Pinpoint the cell where the given text exists, returning its (x, y) midpoint coordinate. 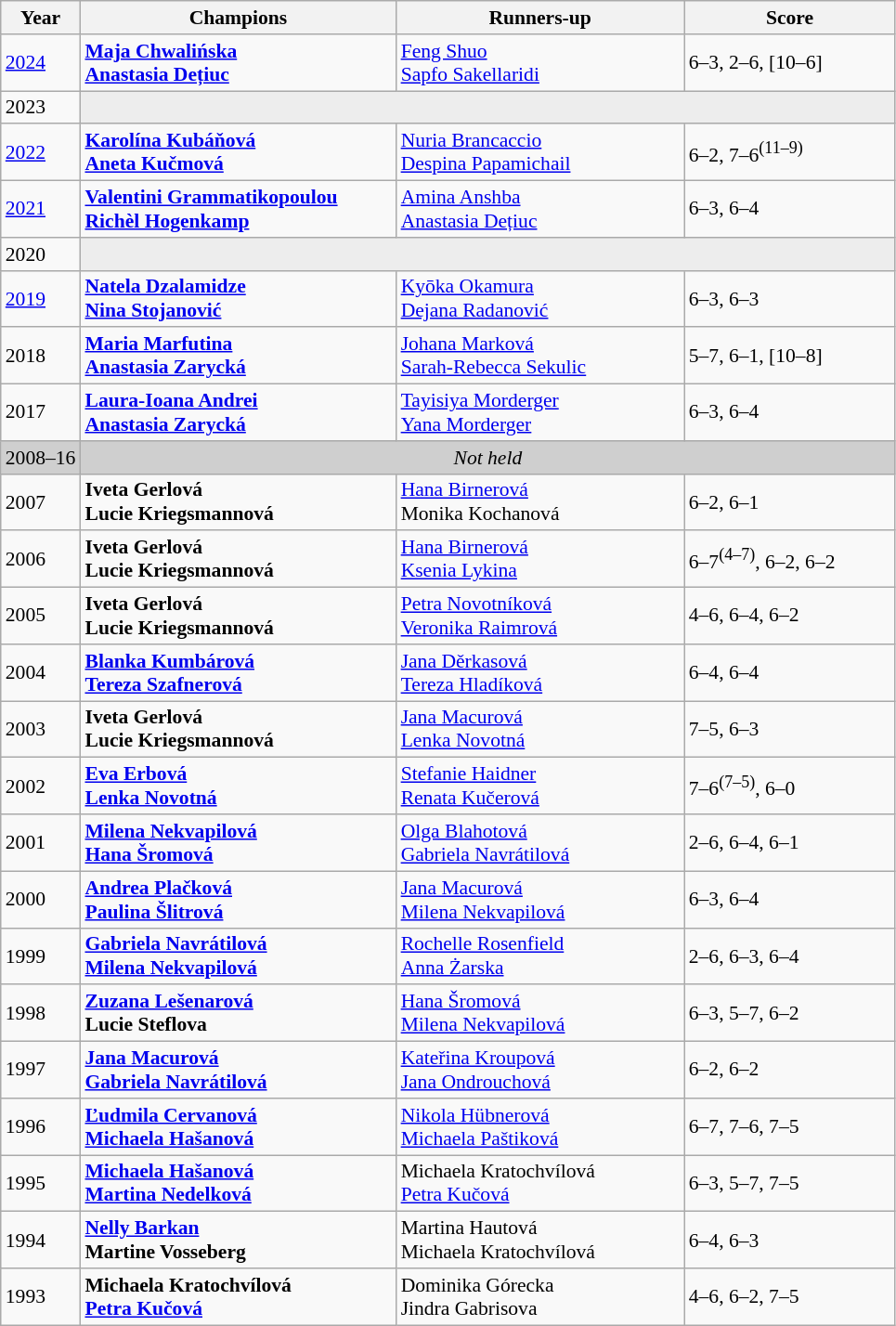
Blanka Kumbárová Tereza Szafnerová (238, 672)
6–2, 6–1 (790, 501)
7–5, 6–3 (790, 730)
Score (790, 18)
Nuria Brancaccio Despina Papamichail (540, 152)
Hana Birnerová Monika Kochanová (540, 501)
Jana Macurová Gabriela Navrátilová (238, 1070)
1997 (41, 1070)
2–6, 6–4, 6–1 (790, 843)
Valentini Grammatikopoulou Richèl Hogenkamp (238, 210)
5–7, 6–1, [10–8] (790, 357)
Milena Nekvapilová Hana Šromová (238, 843)
Johana Marková Sarah-Rebecca Sekulic (540, 357)
Hana Birnerová Ksenia Lykina (540, 559)
Maja Chwalińska Anastasia Dețiuc (238, 63)
2022 (41, 152)
Jana Macurová Lenka Novotná (540, 730)
Natela Dzalamidze Nina Stojanović (238, 299)
Petra Novotníková Veronika Raimrová (540, 617)
2007 (41, 501)
2024 (41, 63)
6–3, 2–6, [10–6] (790, 63)
6–3, 6–3 (790, 299)
6–3, 5–7, 6–2 (790, 1014)
2017 (41, 412)
Jana Děrkasová Tereza Hladíková (540, 672)
Hana Šromová Milena Nekvapilová (540, 1014)
6–7, 7–6, 7–5 (790, 1127)
Nikola Hübnerová Michaela Paštiková (540, 1127)
Andrea Plačková Paulina Šlitrová (238, 899)
2023 (41, 108)
6–4, 6–3 (790, 1241)
Zuzana Lešenarová Lucie Steflova (238, 1014)
1993 (41, 1296)
6–4, 6–4 (790, 672)
7–6(7–5), 6–0 (790, 786)
2000 (41, 899)
Laura-Ioana Andrei Anastasia Zarycká (238, 412)
Runners-up (540, 18)
6–3, 5–7, 7–5 (790, 1183)
Nelly Barkan Martine Vosseberg (238, 1241)
Year (41, 18)
Feng Shuo Sapfo Sakellaridi (540, 63)
Olga Blahotová Gabriela Navrátilová (540, 843)
Jana Macurová Milena Nekvapilová (540, 899)
1996 (41, 1127)
1998 (41, 1014)
Karolína Kubáňová Aneta Kučmová (238, 152)
2001 (41, 843)
2008–16 (41, 458)
1995 (41, 1183)
2021 (41, 210)
Ľudmila Cervanová Michaela Hašanová (238, 1127)
4–6, 6–4, 6–2 (790, 617)
1999 (41, 956)
Rochelle Rosenfield Anna Żarska (540, 956)
Kateřina Kroupová Jana Ondrouchová (540, 1070)
2018 (41, 357)
2006 (41, 559)
Not held (487, 458)
4–6, 6–2, 7–5 (790, 1296)
2002 (41, 786)
Maria Marfutina Anastasia Zarycká (238, 357)
Kyōka Okamura Dejana Radanović (540, 299)
Amina Anshba Anastasia Dețiuc (540, 210)
Stefanie Haidner Renata Kučerová (540, 786)
2005 (41, 617)
2–6, 6–3, 6–4 (790, 956)
1994 (41, 1241)
6–2, 6–2 (790, 1070)
Gabriela Navrátilová Milena Nekvapilová (238, 956)
Champions (238, 18)
2019 (41, 299)
Martina Hautová Michaela Kratochvílová (540, 1241)
6–7(4–7), 6–2, 6–2 (790, 559)
Tayisiya Morderger Yana Morderger (540, 412)
6–2, 7–6(11–9) (790, 152)
Michaela Hašanová Martina Nedelková (238, 1183)
2020 (41, 254)
Eva Erbová Lenka Novotná (238, 786)
2004 (41, 672)
2003 (41, 730)
Dominika Górecka Jindra Gabrisova (540, 1296)
